For the text-containing cell, return its midpoint in [x, y] coordinate format. 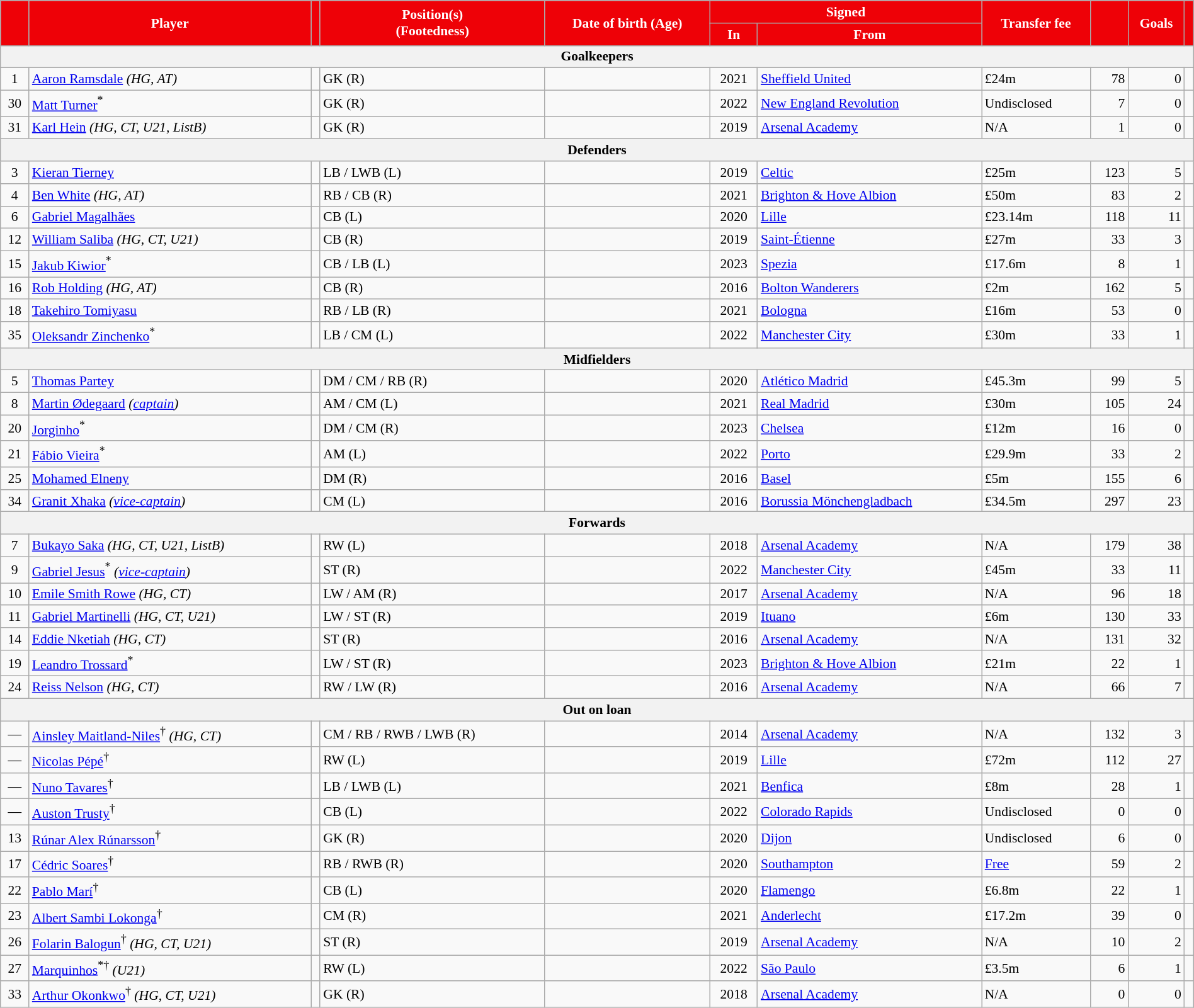
William Saliba (HG, CT, U21) [170, 240]
RB / CB (R) [432, 195]
Dijon [870, 839]
Gabriel Jesus* (vice-captain) [170, 570]
Spezia [870, 264]
Matt Turner* [170, 103]
130 [1109, 617]
Free [1036, 864]
105 [1109, 404]
297 [1109, 501]
In [734, 35]
DM / CM (R) [432, 428]
CM (R) [432, 917]
Jorginho* [170, 428]
Celtic [870, 173]
12 [15, 240]
20 [15, 428]
19 [15, 664]
Basel [870, 479]
£3.5m [1036, 968]
Ben White (HG, AT) [170, 195]
£16m [1036, 311]
Bolton Wanderers [870, 288]
31 [15, 128]
São Paulo [870, 968]
Date of birth (Age) [627, 23]
£34.5m [1036, 501]
4 [15, 195]
Sheffield United [870, 79]
Midfielders [597, 360]
£8m [1036, 786]
96 [1109, 594]
LB / CM (L) [432, 335]
Oleksandr Zinchenko* [170, 335]
£12m [1036, 428]
RW / LW (R) [432, 688]
Nicolas Pépé† [170, 761]
Colorado Rapids [870, 812]
AM / CM (L) [432, 404]
15 [15, 264]
Porto [870, 455]
123 [1109, 173]
£45.3m [1036, 382]
From [870, 35]
Benfica [870, 786]
CM (L) [432, 501]
CB / LB (L) [432, 264]
39 [1109, 917]
9 [15, 570]
25 [15, 479]
Player [170, 23]
35 [15, 335]
83 [1109, 195]
34 [15, 501]
Reiss Nelson (HG, CT) [170, 688]
AM (L) [432, 455]
RB / RWB (R) [432, 864]
38 [1156, 546]
Bologna [870, 311]
New England Revolution [870, 103]
Leandro Trossard* [170, 664]
£5m [1036, 479]
Granit Xhaka (vice-captain) [170, 501]
32 [1156, 639]
Karl Hein (HG, CT, U21, ListB) [170, 128]
118 [1109, 217]
£23.14m [1036, 217]
Eddie Nketiah (HG, CT) [170, 639]
13 [15, 839]
£25m [1036, 173]
Defenders [597, 150]
Bukayo Saka (HG, CT, U21, ListB) [170, 546]
14 [15, 639]
Cédric Soares† [170, 864]
2014 [734, 734]
Flamengo [870, 890]
Emile Smith Rowe (HG, CT) [170, 594]
LW / AM (R) [432, 594]
Anderlecht [870, 917]
179 [1109, 546]
£6.8m [1036, 890]
99 [1109, 382]
Auston Trusty† [170, 812]
Marquinhos*† (U21) [170, 968]
78 [1109, 79]
Chelsea [870, 428]
£27m [1036, 240]
28 [1109, 786]
Ainsley Maitland-Niles† (HG, CT) [170, 734]
155 [1109, 479]
Saint-Étienne [870, 240]
Gabriel Magalhães [170, 217]
RB / LB (R) [432, 311]
£45m [1036, 570]
Southampton [870, 864]
Nuno Tavares† [170, 786]
Fábio Vieira* [170, 455]
£72m [1036, 761]
Transfer fee [1036, 23]
26 [15, 942]
£17.6m [1036, 264]
Position(s)(Footedness) [432, 23]
Mohamed Elneny [170, 479]
£29.9m [1036, 455]
Rob Holding (HG, AT) [170, 288]
Gabriel Martinelli (HG, CT, U21) [170, 617]
Goalkeepers [597, 57]
Martin Ødegaard (captain) [170, 404]
132 [1109, 734]
£24m [1036, 79]
£6m [1036, 617]
66 [1109, 688]
21 [15, 455]
Arthur Okonkwo† (HG, CT, U21) [170, 995]
Pablo Marí† [170, 890]
Out on loan [597, 710]
59 [1109, 864]
CM / RB / RWB / LWB (R) [432, 734]
DM (R) [432, 479]
17 [15, 864]
Signed [845, 12]
Borussia Mönchengladbach [870, 501]
Real Madrid [870, 404]
2017 [734, 594]
£17.2m [1036, 917]
Atlético Madrid [870, 382]
Kieran Tierney [170, 173]
112 [1109, 761]
DM / CM / RB (R) [432, 382]
Goals [1156, 23]
162 [1109, 288]
Aaron Ramsdale (HG, AT) [170, 79]
Albert Sambi Lokonga† [170, 917]
Jakub Kiwior* [170, 264]
Rúnar Alex Rúnarsson† [170, 839]
Ituano [870, 617]
Forwards [597, 523]
131 [1109, 639]
£21m [1036, 664]
£50m [1036, 195]
53 [1109, 311]
£2m [1036, 288]
Takehiro Tomiyasu [170, 311]
30 [15, 103]
Folarin Balogun† (HG, CT, U21) [170, 942]
Thomas Partey [170, 382]
